Return (X, Y) of the center of cell containing provided text 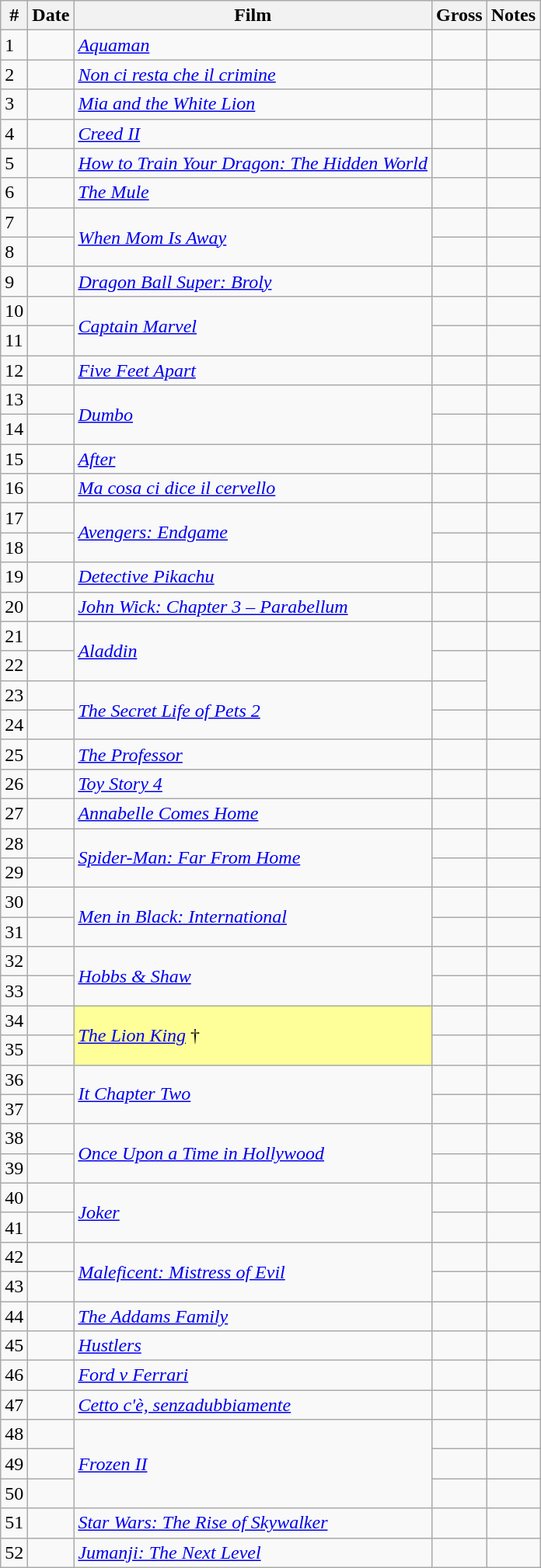
34 (14, 1020)
Aquaman (253, 45)
Creed II (253, 134)
52 (14, 1552)
2 (14, 75)
46 (14, 1375)
Star Wars: The Rise of Skywalker (253, 1523)
3 (14, 104)
51 (14, 1523)
Jumanji: The Next Level (253, 1552)
28 (14, 843)
4 (14, 134)
30 (14, 902)
The Lion King † (253, 1035)
Gross (460, 16)
Toy Story 4 (253, 784)
12 (14, 370)
How to Train Your Dragon: The Hidden World (253, 163)
Spider-Man: Far From Home (253, 857)
15 (14, 459)
Once Upon a Time in Hollywood (253, 1153)
17 (14, 518)
40 (14, 1198)
6 (14, 193)
# (14, 16)
22 (14, 666)
42 (14, 1257)
29 (14, 873)
Ma cosa ci dice il cervello (253, 488)
When Mom Is Away (253, 237)
14 (14, 429)
Cetto c'è, senzadubbiamente (253, 1405)
Hustlers (253, 1346)
44 (14, 1316)
Joker (253, 1212)
48 (14, 1434)
24 (14, 725)
43 (14, 1286)
After (253, 459)
Men in Black: International (253, 917)
Notes (513, 16)
39 (14, 1168)
Hobbs & Shaw (253, 976)
18 (14, 548)
7 (14, 222)
The Secret Life of Pets 2 (253, 710)
21 (14, 636)
23 (14, 695)
26 (14, 784)
11 (14, 340)
5 (14, 163)
20 (14, 607)
31 (14, 932)
10 (14, 311)
Captain Marvel (253, 325)
47 (14, 1405)
13 (14, 400)
27 (14, 813)
50 (14, 1493)
Ford v Ferrari (253, 1375)
The Professor (253, 754)
Film (253, 16)
45 (14, 1346)
9 (14, 281)
37 (14, 1109)
33 (14, 991)
Non ci resta che il crimine (253, 75)
1 (14, 45)
The Addams Family (253, 1316)
8 (14, 252)
19 (14, 577)
John Wick: Chapter 3 – Parabellum (253, 607)
38 (14, 1139)
Date (51, 16)
It Chapter Two (253, 1094)
49 (14, 1464)
Mia and the White Lion (253, 104)
Five Feet Apart (253, 370)
Detective Pikachu (253, 577)
Aladdin (253, 651)
Annabelle Comes Home (253, 813)
25 (14, 754)
Dragon Ball Super: Broly (253, 281)
Dumbo (253, 415)
16 (14, 488)
Avengers: Endgame (253, 533)
35 (14, 1050)
The Mule (253, 193)
36 (14, 1080)
32 (14, 961)
Maleficent: Mistress of Evil (253, 1271)
Frozen II (253, 1464)
41 (14, 1227)
